Determine the (x, y) coordinate at the center of the cell enclosing the given text.  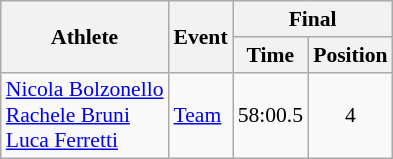
Position (350, 55)
Athlete (85, 36)
Event (201, 36)
Time (270, 55)
4 (350, 116)
Team (201, 116)
Nicola BolzonelloRachele BruniLuca Ferretti (85, 116)
58:00.5 (270, 116)
Final (313, 19)
